Provide the (X, Y) coordinate of the cell's center where the given text is located.  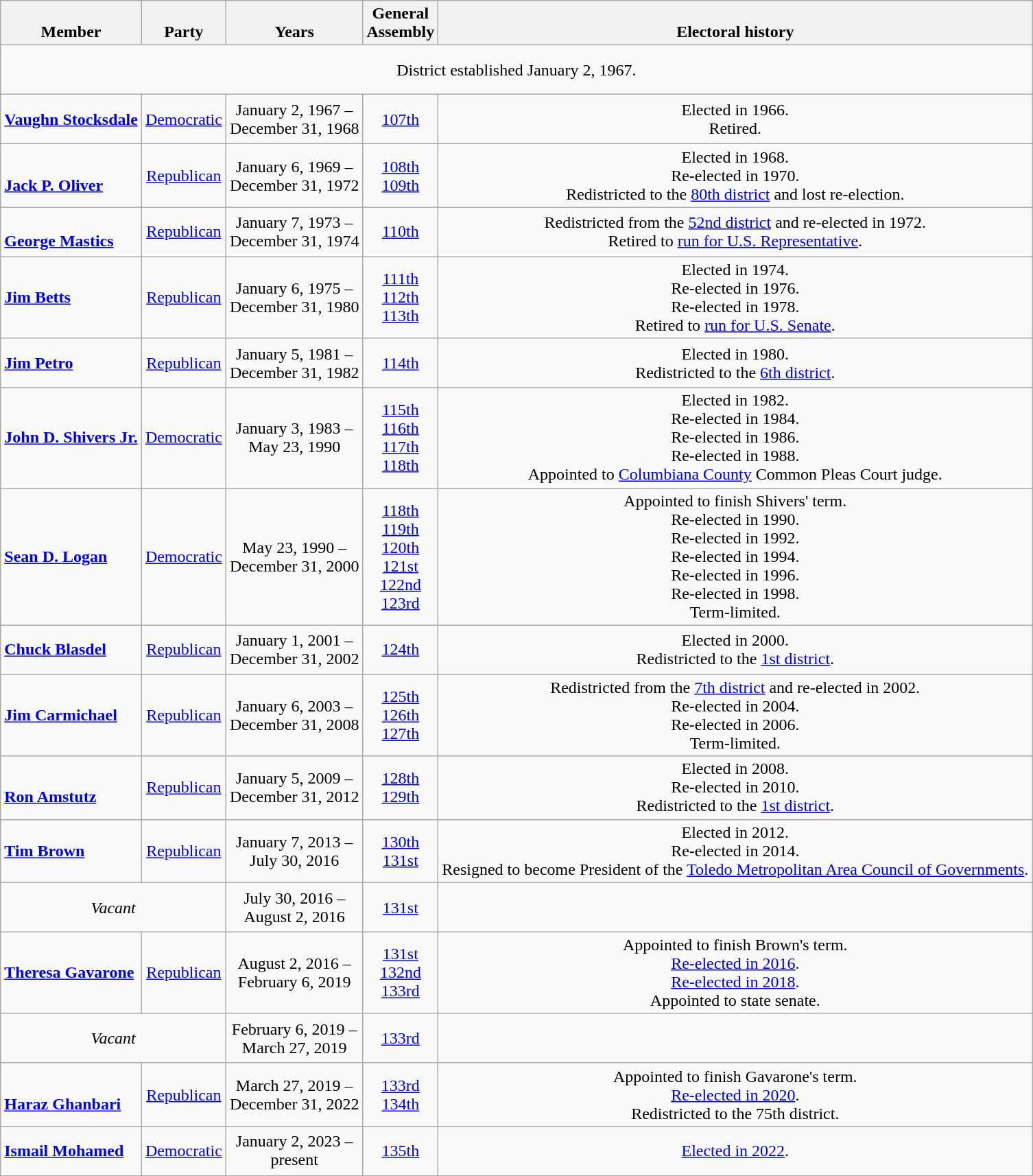
January 5, 1981 –December 31, 1982 (294, 363)
131st (401, 907)
January 6, 1969 –December 31, 1972 (294, 176)
Theresa Gavarone (71, 973)
August 2, 2016 –February 6, 2019 (294, 973)
115th116th117th118th (401, 438)
Vaughn Stocksdale (71, 119)
110th (401, 232)
January 5, 2009 –December 31, 2012 (294, 788)
Appointed to finish Brown's term.Re-elected in 2016.Re-elected in 2018.Appointed to state senate. (735, 973)
111th112th113th (401, 298)
Sean D. Logan (71, 556)
Elected in 2000.Redistricted to the 1st district. (735, 650)
January 6, 1975 –December 31, 1980 (294, 298)
125th126th127th (401, 715)
135th (401, 1151)
Jack P. Oliver (71, 176)
Elected in 1974.Re-elected in 1976.Re-elected in 1978.Retired to run for U.S. Senate. (735, 298)
Redistricted from the 7th district and re-elected in 2002.Re-elected in 2004.Re-elected in 2006.Term-limited. (735, 715)
January 2, 2023 –present (294, 1151)
Appointed to finish Gavarone's term.Re-elected in 2020.Redistricted to the 75th district. (735, 1094)
Elected in 2012.Re-elected in 2014.Resigned to become President of the Toledo Metropolitan Area Council of Governments. (735, 851)
Electoral history (735, 23)
May 23, 1990 –December 31, 2000 (294, 556)
118th119th120th121st122nd123rd (401, 556)
Appointed to finish Shivers' term.Re-elected in 1990.Re-elected in 1992.Re-elected in 1994.Re-elected in 1996.Re-elected in 1998.Term-limited. (735, 556)
Party (184, 23)
Elected in 1980.Redistricted to the 6th district. (735, 363)
Jim Carmichael (71, 715)
130th131st (401, 851)
February 6, 2019 –March 27, 2019 (294, 1038)
133rd (401, 1038)
131st132nd133rd (401, 973)
January 7, 1973 –December 31, 1974 (294, 232)
Haraz Ghanbari (71, 1094)
January 3, 1983 –May 23, 1990 (294, 438)
Ismail Mohamed (71, 1151)
Elected in 2022. (735, 1151)
January 2, 1967 –December 31, 1968 (294, 119)
George Mastics (71, 232)
Chuck Blasdel (71, 650)
GeneralAssembly (401, 23)
July 30, 2016 –August 2, 2016 (294, 907)
108th109th (401, 176)
Elected in 1966.Retired. (735, 119)
124th (401, 650)
March 27, 2019 –December 31, 2022 (294, 1094)
Elected in 2008.Re-elected in 2010.Redistricted to the 1st district. (735, 788)
128th129th (401, 788)
Ron Amstutz (71, 788)
Elected in 1968.Re-elected in 1970.Redistricted to the 80th district and lost re-election. (735, 176)
January 6, 2003 –December 31, 2008 (294, 715)
133rd134th (401, 1094)
Redistricted from the 52nd district and re-elected in 1972.Retired to run for U.S. Representative. (735, 232)
Elected in 1982.Re-elected in 1984.Re-elected in 1986.Re-elected in 1988.Appointed to Columbiana County Common Pleas Court judge. (735, 438)
Tim Brown (71, 851)
Jim Betts (71, 298)
January 7, 2013 –July 30, 2016 (294, 851)
Jim Petro (71, 363)
John D. Shivers Jr. (71, 438)
January 1, 2001 –December 31, 2002 (294, 650)
District established January 2, 1967. (516, 70)
114th (401, 363)
107th (401, 119)
Member (71, 23)
Years (294, 23)
